Provide the [X, Y] coordinate of the cell's center where the given text is located.  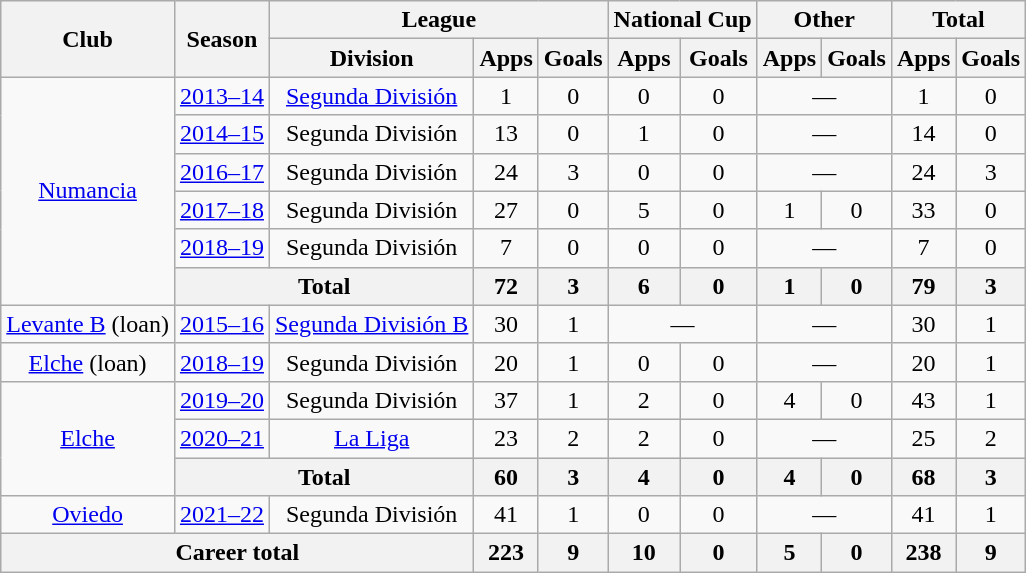
37 [506, 400]
Segunda División B [371, 324]
La Liga [371, 438]
Division [371, 58]
25 [923, 438]
238 [923, 553]
2015–16 [222, 324]
2013–14 [222, 96]
23 [506, 438]
2019–20 [222, 400]
6 [644, 286]
League [438, 20]
Elche [88, 438]
14 [923, 134]
Career total [238, 553]
Elche (loan) [88, 362]
Oviedo [88, 515]
2020–21 [222, 438]
National Cup [682, 20]
33 [923, 210]
2021–22 [222, 515]
79 [923, 286]
Season [222, 39]
223 [506, 553]
Numancia [88, 191]
43 [923, 400]
13 [506, 134]
10 [644, 553]
2016–17 [222, 172]
Other [824, 20]
2014–15 [222, 134]
60 [506, 477]
27 [506, 210]
Club [88, 39]
72 [506, 286]
68 [923, 477]
Levante B (loan) [88, 324]
2017–18 [222, 210]
